Extract the [X, Y] coordinate from the center of the cell holding the provided text.  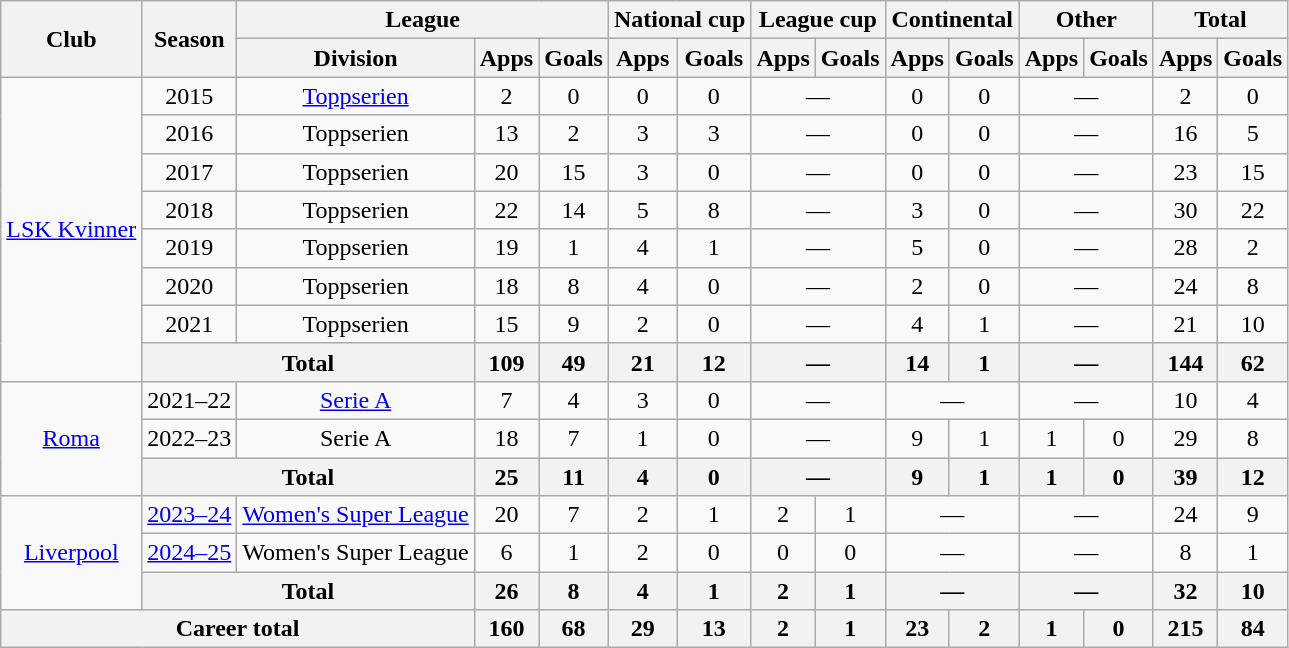
215 [1185, 629]
2023–24 [190, 515]
16 [1185, 134]
11 [574, 477]
2021–22 [190, 400]
LSK Kvinner [72, 229]
26 [506, 591]
2015 [190, 96]
2019 [190, 248]
2017 [190, 172]
2016 [190, 134]
2018 [190, 210]
30 [1185, 210]
109 [506, 362]
Season [190, 39]
62 [1253, 362]
League cup [818, 20]
6 [506, 553]
25 [506, 477]
19 [506, 248]
49 [574, 362]
2022–23 [190, 438]
Roma [72, 438]
144 [1185, 362]
28 [1185, 248]
Other [1086, 20]
2021 [190, 324]
84 [1253, 629]
Career total [238, 629]
Division [356, 58]
League [423, 20]
2024–25 [190, 553]
2020 [190, 286]
32 [1185, 591]
Club [72, 39]
68 [574, 629]
Continental [952, 20]
39 [1185, 477]
Liverpool [72, 553]
160 [506, 629]
National cup [679, 20]
